Provide the (X, Y) coordinate of the cell's center where the given text is located.  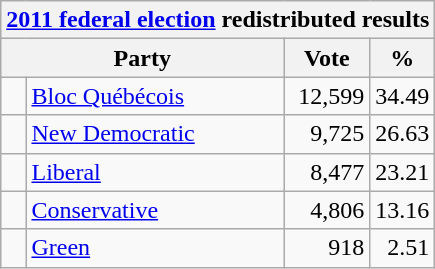
2.51 (402, 248)
12,599 (327, 96)
26.63 (402, 134)
4,806 (327, 210)
Liberal (155, 172)
2011 federal election redistributed results (218, 20)
8,477 (327, 172)
Conservative (155, 210)
Green (155, 248)
Party (142, 58)
Bloc Québécois (155, 96)
918 (327, 248)
34.49 (402, 96)
New Democratic (155, 134)
13.16 (402, 210)
9,725 (327, 134)
Vote (327, 58)
% (402, 58)
23.21 (402, 172)
